Pinpoint the cell where the given text exists, returning its (x, y) midpoint coordinate. 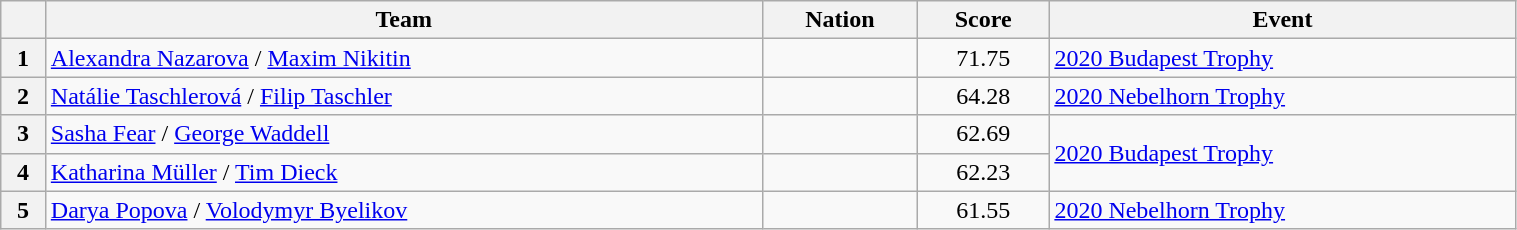
Katharina Müller / Tim Dieck (404, 172)
4 (24, 172)
62.23 (984, 172)
Nation (840, 20)
Alexandra Nazarova / Maxim Nikitin (404, 58)
3 (24, 134)
64.28 (984, 96)
Event (1282, 20)
Score (984, 20)
5 (24, 210)
Natálie Taschlerová / Filip Taschler (404, 96)
71.75 (984, 58)
Team (404, 20)
62.69 (984, 134)
61.55 (984, 210)
Darya Popova / Volodymyr Byelikov (404, 210)
2 (24, 96)
1 (24, 58)
Sasha Fear / George Waddell (404, 134)
